Return the (x, y) coordinate for the center point of the cell that contains the specified text.  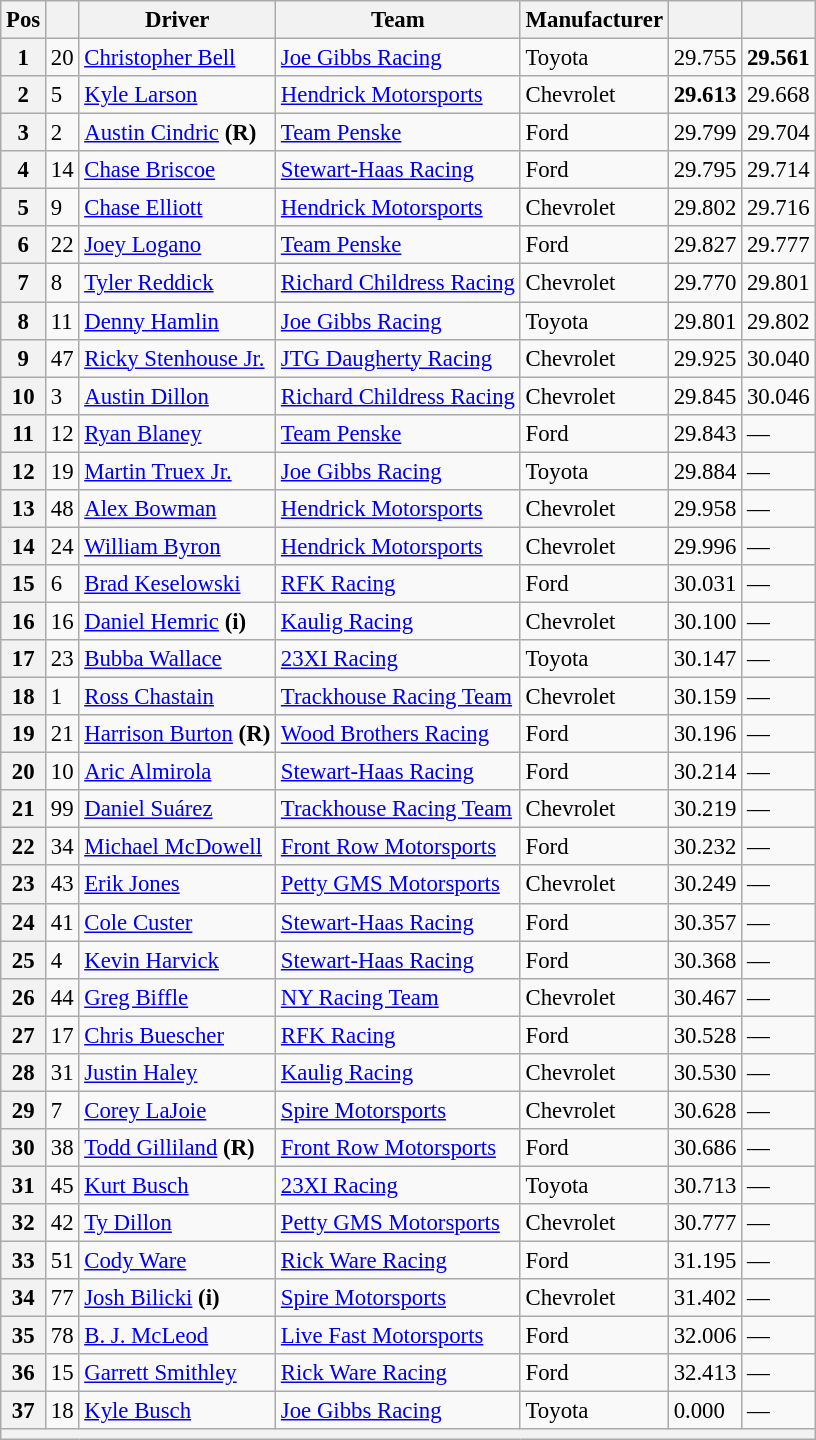
Josh Bilicki (i) (178, 1298)
51 (62, 1261)
30.528 (704, 1035)
Erik Jones (178, 885)
29.714 (778, 170)
Joey Logano (178, 245)
30.357 (704, 922)
Cody Ware (178, 1261)
41 (62, 922)
Kevin Harvick (178, 960)
Ty Dillon (178, 1223)
29.561 (778, 58)
77 (62, 1298)
33 (24, 1261)
29.827 (704, 245)
32.413 (704, 1373)
36 (24, 1373)
Austin Dillon (178, 396)
37 (24, 1411)
29.799 (704, 133)
78 (62, 1336)
30.040 (778, 358)
Wood Brothers Racing (398, 734)
Justin Haley (178, 1073)
Kyle Larson (178, 95)
43 (62, 885)
Chase Briscoe (178, 170)
Cole Custer (178, 922)
Bubba Wallace (178, 659)
32 (24, 1223)
30.777 (704, 1223)
Team (398, 20)
Pos (24, 20)
Brad Keselowski (178, 584)
29.770 (704, 283)
30.031 (704, 584)
30 (24, 1148)
29.716 (778, 208)
28 (24, 1073)
29.777 (778, 245)
30.530 (704, 1073)
Aric Almirola (178, 772)
Alex Bowman (178, 509)
Manufacturer (594, 20)
35 (24, 1336)
Austin Cindric (R) (178, 133)
Driver (178, 20)
30.628 (704, 1110)
Chris Buescher (178, 1035)
Tyler Reddick (178, 283)
25 (24, 960)
Chase Elliott (178, 208)
Ryan Blaney (178, 433)
Daniel Suárez (178, 809)
26 (24, 997)
30.159 (704, 697)
30.249 (704, 885)
29.704 (778, 133)
30.232 (704, 847)
B. J. McLeod (178, 1336)
Michael McDowell (178, 847)
Harrison Burton (R) (178, 734)
29.845 (704, 396)
Todd Gilliland (R) (178, 1148)
42 (62, 1223)
Ross Chastain (178, 697)
30.100 (704, 621)
48 (62, 509)
31.195 (704, 1261)
29.795 (704, 170)
Daniel Hemric (i) (178, 621)
99 (62, 809)
29.958 (704, 509)
29.613 (704, 95)
30.214 (704, 772)
Ricky Stenhouse Jr. (178, 358)
29 (24, 1110)
29.668 (778, 95)
29.843 (704, 433)
30.219 (704, 809)
Kyle Busch (178, 1411)
Kurt Busch (178, 1185)
29.996 (704, 546)
William Byron (178, 546)
Live Fast Motorsports (398, 1336)
Corey LaJoie (178, 1110)
30.368 (704, 960)
31.402 (704, 1298)
29.884 (704, 471)
44 (62, 997)
29.755 (704, 58)
30.467 (704, 997)
13 (24, 509)
29.925 (704, 358)
38 (62, 1148)
Greg Biffle (178, 997)
NY Racing Team (398, 997)
32.006 (704, 1336)
30.196 (704, 734)
47 (62, 358)
Christopher Bell (178, 58)
27 (24, 1035)
30.147 (704, 659)
30.046 (778, 396)
Denny Hamlin (178, 321)
Garrett Smithley (178, 1373)
Martin Truex Jr. (178, 471)
45 (62, 1185)
30.686 (704, 1148)
30.713 (704, 1185)
0.000 (704, 1411)
JTG Daugherty Racing (398, 358)
